Find where the given text appears and provide that cell's center as [x, y] coordinate. 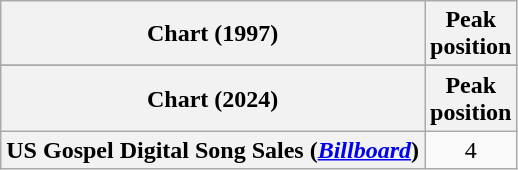
US Gospel Digital Song Sales (Billboard) [213, 150]
4 [471, 150]
Chart (1997) [213, 34]
Chart (2024) [213, 98]
